Return [X, Y] of the center of cell containing provided text 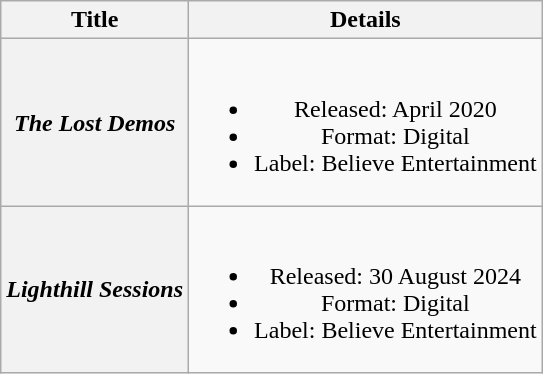
Title [95, 20]
Lighthill Sessions [95, 290]
Released: 30 August 2024Format: DigitalLabel: Believe Entertainment [366, 290]
Details [366, 20]
Released: April 2020Format: DigitalLabel: Believe Entertainment [366, 122]
The Lost Demos [95, 122]
